Provide the (x, y) coordinate of the cell's center where the given text is located.  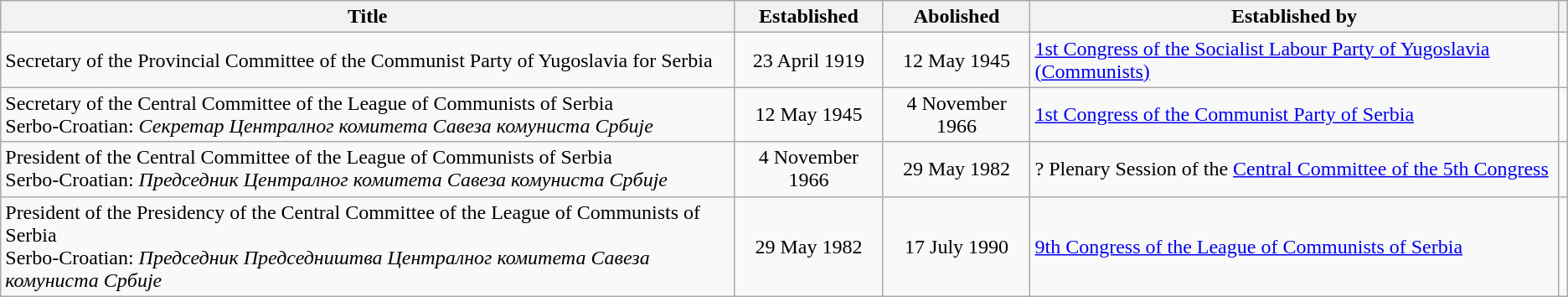
9th Congress of the League of Communists of Serbia (1294, 247)
1st Congress of the Socialist Labour Party of Yugoslavia (Communists) (1294, 60)
Title (368, 17)
23 April 1919 (809, 60)
Established by (1294, 17)
Abolished (957, 17)
President of the Central Committee of the League of Communists of SerbiaSerbo-Croatian: Председник Централног комитета Савеза комуниста Србије (368, 169)
? Plenary Session of the Central Committee of the 5th Congress (1294, 169)
Secretary of the Provincial Committee of the Communist Party of Yugoslavia for Serbia (368, 60)
Secretary of the Central Committee of the League of Communists of SerbiaSerbo-Croatian: Секретар Централног комитета Савеза комуниста Србије (368, 114)
17 July 1990 (957, 247)
1st Congress of the Communist Party of Serbia (1294, 114)
Established (809, 17)
